Extract the [X, Y] coordinate from the center of the cell holding the provided text.  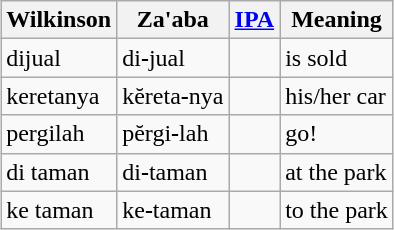
Meaning [337, 20]
is sold [337, 58]
to the park [337, 210]
ke taman [59, 210]
keretanya [59, 96]
di taman [59, 172]
pĕrgi-lah [173, 134]
di-taman [173, 172]
di-jual [173, 58]
pergilah [59, 134]
Za'aba [173, 20]
Wilkinson [59, 20]
his/her car [337, 96]
ke-taman [173, 210]
at the park [337, 172]
IPA [254, 20]
dijual [59, 58]
go! [337, 134]
kĕreta-nya [173, 96]
